Pinpoint the cell where the given text exists, returning its (X, Y) midpoint coordinate. 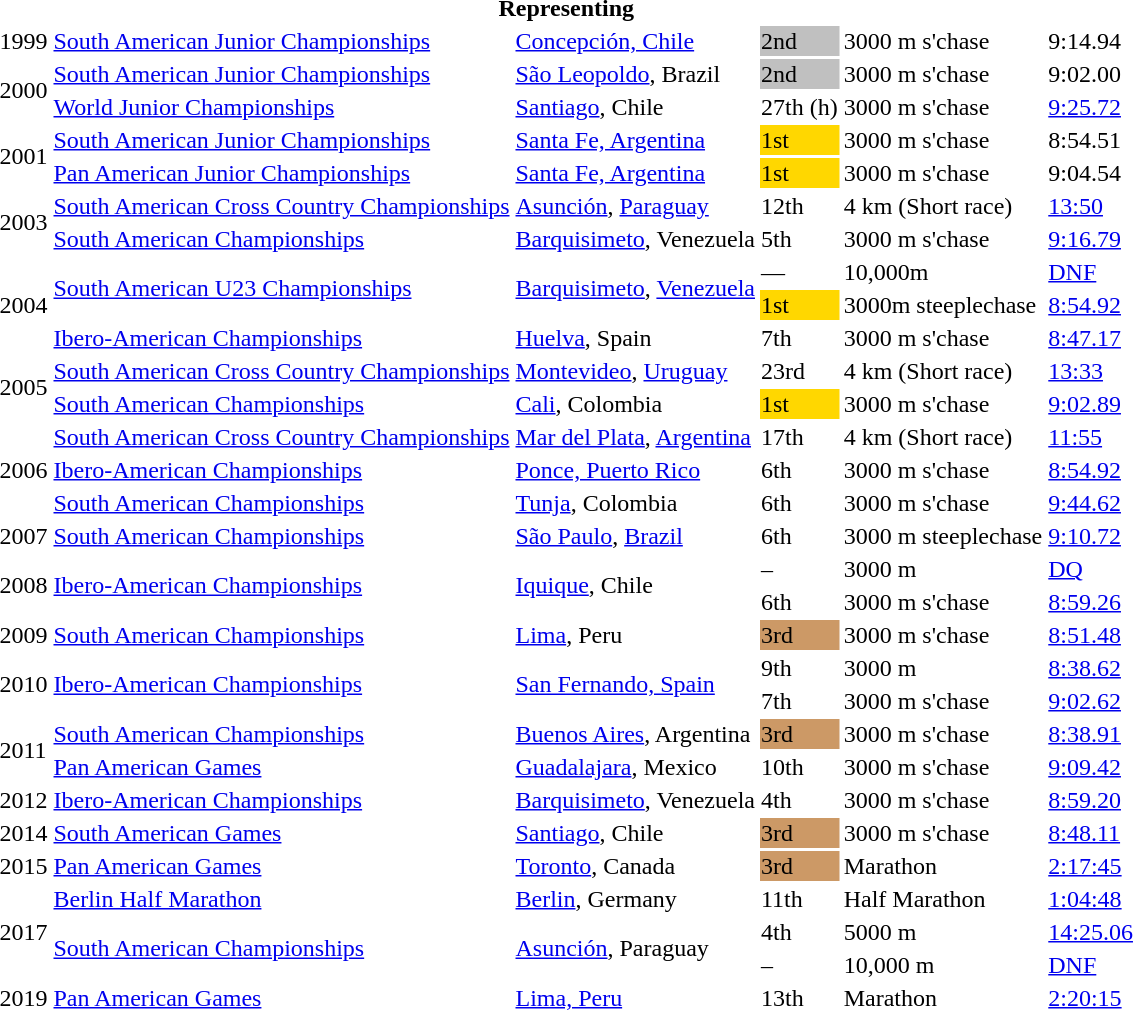
Half Marathon (943, 899)
10,000 m (943, 965)
27th (h) (800, 107)
11th (800, 899)
Mar del Plata, Argentina (636, 437)
Pan American Junior Championships (282, 173)
12th (800, 206)
South American Games (282, 833)
Montevideo, Uruguay (636, 371)
Toronto, Canada (636, 866)
Buenos Aires, Argentina (636, 734)
3000m steeplechase (943, 305)
Iquique, Chile (636, 586)
17th (800, 437)
Berlin, Germany (636, 899)
Berlin Half Marathon (282, 899)
5th (800, 239)
9th (800, 668)
Marathon (943, 866)
Guadalajara, Mexico (636, 767)
San Fernando, Spain (636, 684)
23rd (800, 371)
Cali, Colombia (636, 404)
Ponce, Puerto Rico (636, 470)
São Leopoldo, Brazil (636, 74)
South American U23 Championships (282, 288)
10th (800, 767)
Tunja, Colombia (636, 503)
São Paulo, Brazil (636, 536)
Lima, Peru (636, 635)
World Junior Championships (282, 107)
Huelva, Spain (636, 338)
5000 m (943, 932)
10,000m (943, 272)
3000 m steeplechase (943, 536)
— (800, 272)
Concepción, Chile (636, 41)
